Determine the [X, Y] coordinate at the center of the cell enclosing the given text.  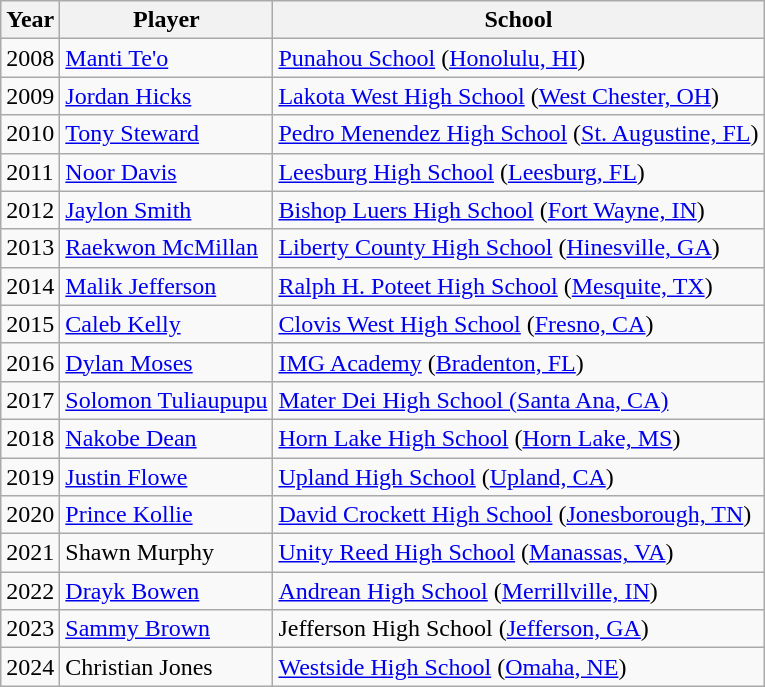
2020 [30, 515]
2021 [30, 553]
2015 [30, 324]
Upland High School (Upland, CA) [518, 477]
Caleb Kelly [166, 324]
2017 [30, 400]
Bishop Luers High School (Fort Wayne, IN) [518, 210]
Jaylon Smith [166, 210]
Player [166, 20]
2010 [30, 134]
Justin Flowe [166, 477]
Prince Kollie [166, 515]
Noor Davis [166, 172]
Lakota West High School (West Chester, OH) [518, 96]
2009 [30, 96]
2023 [30, 629]
Clovis West High School (Fresno, CA) [518, 324]
Jordan Hicks [166, 96]
Jefferson High School (Jefferson, GA) [518, 629]
2022 [30, 591]
Christian Jones [166, 667]
2008 [30, 58]
Pedro Menendez High School (St. Augustine, FL) [518, 134]
2019 [30, 477]
2013 [30, 248]
Leesburg High School (Leesburg, FL) [518, 172]
Sammy Brown [166, 629]
Year [30, 20]
IMG Academy (Bradenton, FL) [518, 362]
Dylan Moses [166, 362]
Horn Lake High School (Horn Lake, MS) [518, 438]
2016 [30, 362]
Ralph H. Poteet High School (Mesquite, TX) [518, 286]
Shawn Murphy [166, 553]
Manti Te'o [166, 58]
2012 [30, 210]
2014 [30, 286]
2018 [30, 438]
Drayk Bowen [166, 591]
Punahou School (Honolulu, HI) [518, 58]
Malik Jefferson [166, 286]
Unity Reed High School (Manassas, VA) [518, 553]
Westside High School (Omaha, NE) [518, 667]
2024 [30, 667]
Andrean High School (Merrillville, IN) [518, 591]
Nakobe Dean [166, 438]
School [518, 20]
Mater Dei High School (Santa Ana, CA) [518, 400]
David Crockett High School (Jonesborough, TN) [518, 515]
Raekwon McMillan [166, 248]
2011 [30, 172]
Solomon Tuliaupupu [166, 400]
Tony Steward [166, 134]
Liberty County High School (Hinesville, GA) [518, 248]
